Return the (x, y) coordinate for the center point of the cell that contains the specified text.  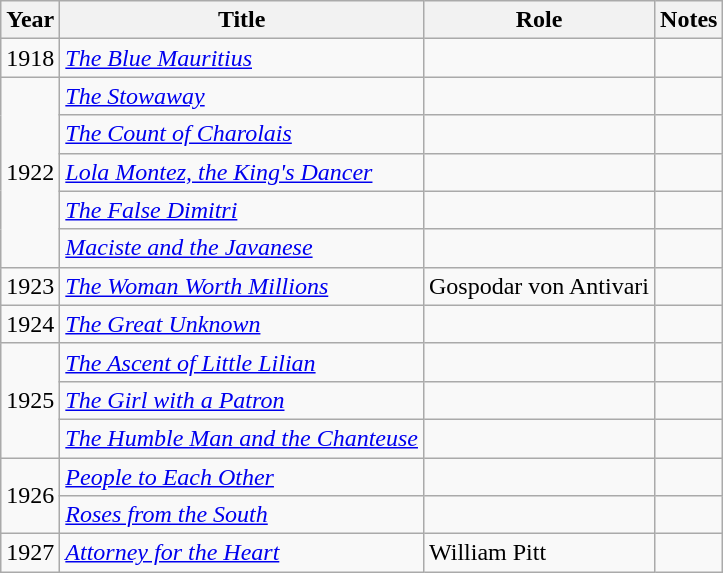
1923 (30, 286)
People to Each Other (242, 477)
The Humble Man and the Chanteuse (242, 438)
1926 (30, 496)
Maciste and the Javanese (242, 248)
1922 (30, 172)
The Girl with a Patron (242, 400)
The Count of Charolais (242, 134)
Roses from the South (242, 515)
1924 (30, 324)
Title (242, 20)
Attorney for the Heart (242, 553)
1925 (30, 400)
Year (30, 20)
Notes (689, 20)
1918 (30, 58)
Lola Montez, the King's Dancer (242, 172)
William Pitt (538, 553)
The Woman Worth Millions (242, 286)
The Ascent of Little Lilian (242, 362)
Gospodar von Antivari (538, 286)
1927 (30, 553)
The Blue Mauritius (242, 58)
Role (538, 20)
The Great Unknown (242, 324)
The Stowaway (242, 96)
The False Dimitri (242, 210)
